Provide the (x, y) coordinate of the cell's center where the given text is located.  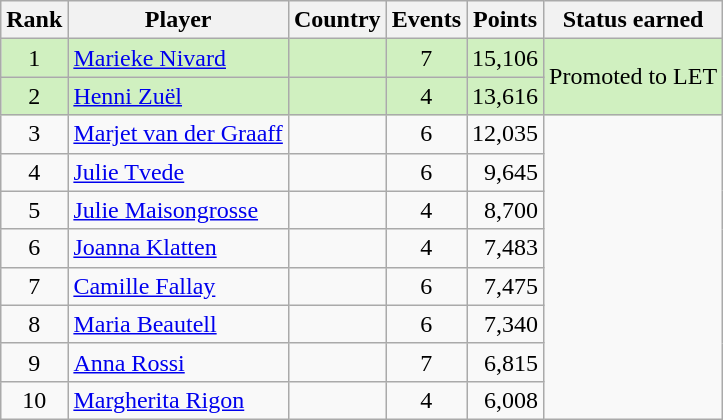
Henni Zuël (178, 96)
2 (34, 96)
Rank (34, 20)
10 (34, 400)
Player (178, 20)
6,815 (506, 362)
Marieke Nivard (178, 58)
9,645 (506, 172)
Promoted to LET (634, 77)
9 (34, 362)
Joanna Klatten (178, 248)
Points (506, 20)
Events (426, 20)
Margherita Rigon (178, 400)
Country (337, 20)
7,475 (506, 286)
7,340 (506, 324)
Camille Fallay (178, 286)
Marjet van der Graaff (178, 134)
Julie Maisongrosse (178, 210)
8,700 (506, 210)
Anna Rossi (178, 362)
3 (34, 134)
13,616 (506, 96)
5 (34, 210)
Julie Tvede (178, 172)
Status earned (634, 20)
15,106 (506, 58)
Maria Beautell (178, 324)
8 (34, 324)
1 (34, 58)
12,035 (506, 134)
6,008 (506, 400)
7,483 (506, 248)
